Extract the (x, y) coordinate from the center of the cell holding the provided text.  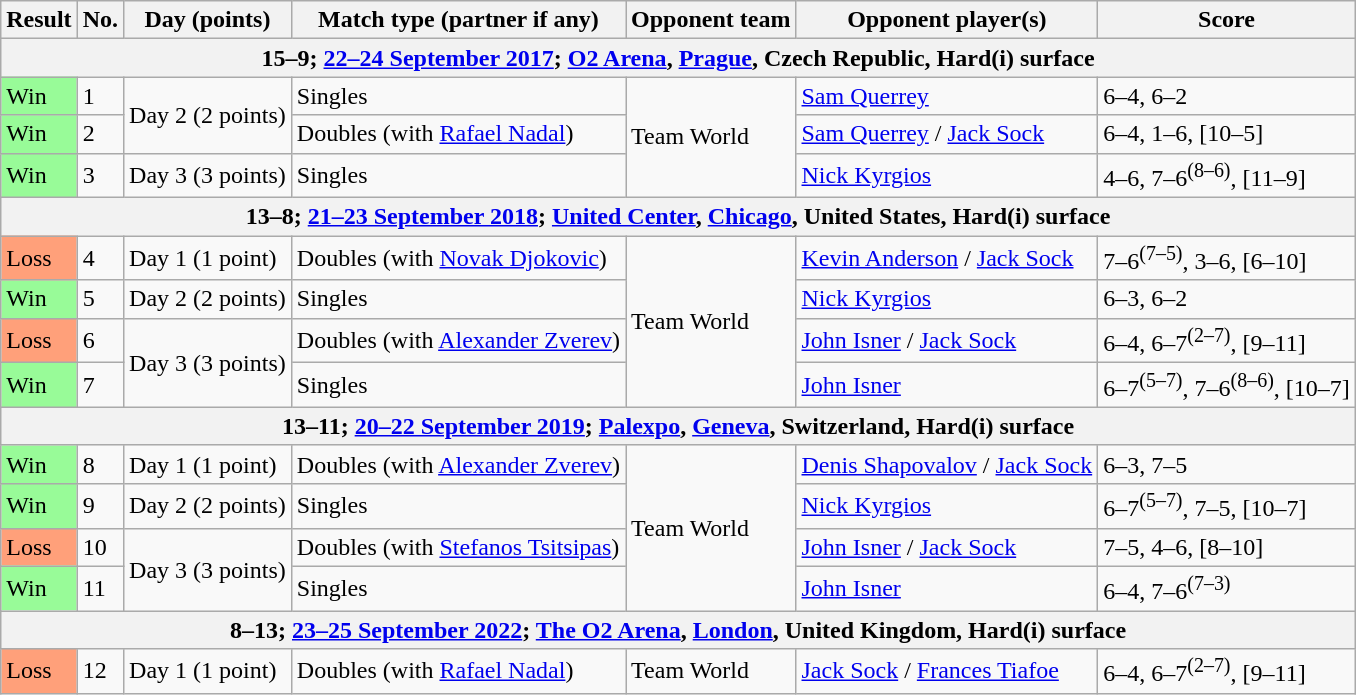
3 (100, 176)
13–8; 21–23 September 2018; United Center, Chicago, United States, Hard(i) surface (678, 217)
Score (1227, 20)
Doubles (with Stefanos Tsitsipas) (458, 547)
Jack Sock / Frances Tiafoe (947, 672)
Opponent player(s) (947, 20)
5 (100, 299)
2 (100, 134)
No. (100, 20)
6–7(5–7), 7–5, [10–7] (1227, 506)
4–6, 7–6(8–6), [11–9] (1227, 176)
6–4, 7–6(7–3) (1227, 588)
6–3, 7–5 (1227, 464)
10 (100, 547)
Day (points) (208, 20)
6–4, 1–6, [10–5] (1227, 134)
8 (100, 464)
7–6(7–5), 3–6, [6–10] (1227, 258)
Opponent team (711, 20)
13–11; 20–22 September 2019; Palexpo, Geneva, Switzerland, Hard(i) surface (678, 426)
Sam Querrey (947, 96)
Kevin Anderson / Jack Sock (947, 258)
8–13; 23–25 September 2022; The O2 Arena, London, United Kingdom, Hard(i) surface (678, 630)
6–4, 6–2 (1227, 96)
6–7(5–7), 7–6(8–6), [10–7] (1227, 386)
11 (100, 588)
12 (100, 672)
Match type (partner if any) (458, 20)
4 (100, 258)
6 (100, 340)
7–5, 4–6, [8–10] (1227, 547)
Sam Querrey / Jack Sock (947, 134)
Doubles (with Novak Djokovic) (458, 258)
1 (100, 96)
Result (39, 20)
Denis Shapovalov / Jack Sock (947, 464)
15–9; 22–24 September 2017; O2 Arena, Prague, Czech Republic, Hard(i) surface (678, 58)
9 (100, 506)
6–3, 6–2 (1227, 299)
7 (100, 386)
